For the text-containing cell, return its midpoint in [X, Y] coordinate format. 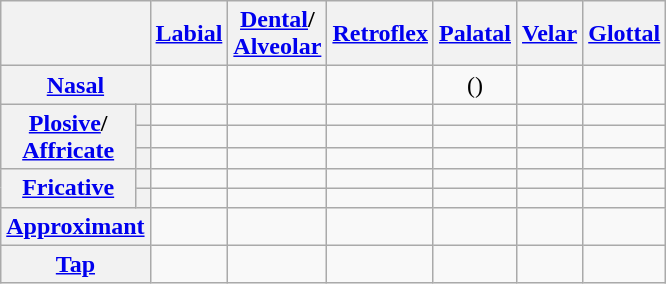
Palatal [474, 34]
() [474, 85]
Retroflex [380, 34]
Approximant [76, 226]
Glottal [624, 34]
Fricative [68, 188]
Dental/Alveolar [278, 34]
Tap [76, 264]
Labial [189, 34]
Nasal [76, 85]
Velar [550, 34]
Plosive/Affricate [68, 136]
